Locate the cell with the specified text and output its [X, Y] center coordinate. 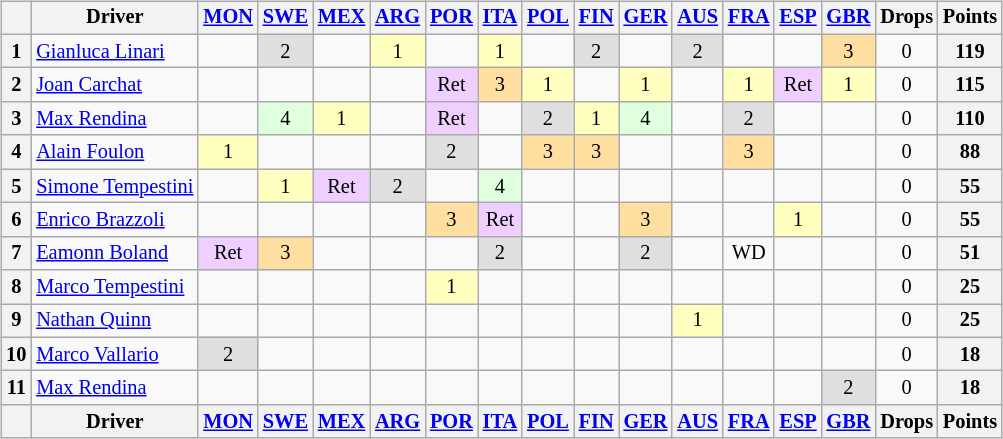
88 [970, 152]
119 [970, 51]
11 [16, 388]
10 [16, 354]
115 [970, 85]
Marco Tempestini [114, 287]
8 [16, 287]
WD [749, 253]
110 [970, 119]
51 [970, 253]
Nathan Quinn [114, 321]
Marco Vallario [114, 354]
7 [16, 253]
Gianluca Linari [114, 51]
6 [16, 220]
Joan Carchat [114, 85]
Alain Foulon [114, 152]
Enrico Brazzoli [114, 220]
9 [16, 321]
Eamonn Boland [114, 253]
Simone Tempestini [114, 186]
5 [16, 186]
